Search for the cell housing the specified text and yield its [X, Y] center coordinate. 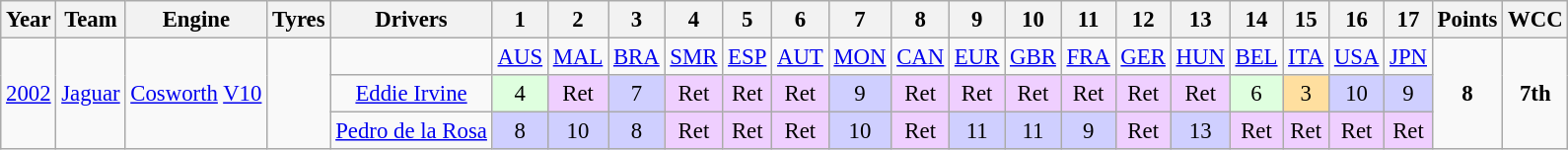
USA [1357, 57]
2 [578, 20]
Cosworth V10 [196, 95]
Team [91, 20]
AUS [520, 57]
CAN [921, 57]
GER [1143, 57]
17 [1408, 20]
1 [520, 20]
WCC [1535, 20]
Tyres [299, 20]
Pedro de la Rosa [411, 131]
FRA [1089, 57]
12 [1143, 20]
MON [860, 57]
AUT [801, 57]
GBR [1033, 57]
SMR [694, 57]
ESP [748, 57]
16 [1357, 20]
Eddie Irvine [411, 94]
5 [748, 20]
15 [1306, 20]
JPN [1408, 57]
2002 [29, 95]
BEL [1256, 57]
EUR [977, 57]
Jaguar [91, 95]
HUN [1200, 57]
14 [1256, 20]
Engine [196, 20]
MAL [578, 57]
Drivers [411, 20]
Points [1467, 20]
ITA [1306, 57]
BRA [637, 57]
7th [1535, 95]
Year [29, 20]
